Return the [X, Y] coordinate for the center point of the cell that contains the specified text.  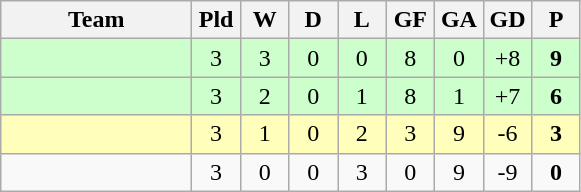
GA [460, 20]
D [314, 20]
GD [508, 20]
Pld [216, 20]
L [362, 20]
Team [96, 20]
-6 [508, 134]
+7 [508, 96]
W [264, 20]
+8 [508, 58]
-9 [508, 172]
GF [410, 20]
6 [556, 96]
P [556, 20]
